Capture the cell that displays the provided text and extract its (x, y) central coordinate. 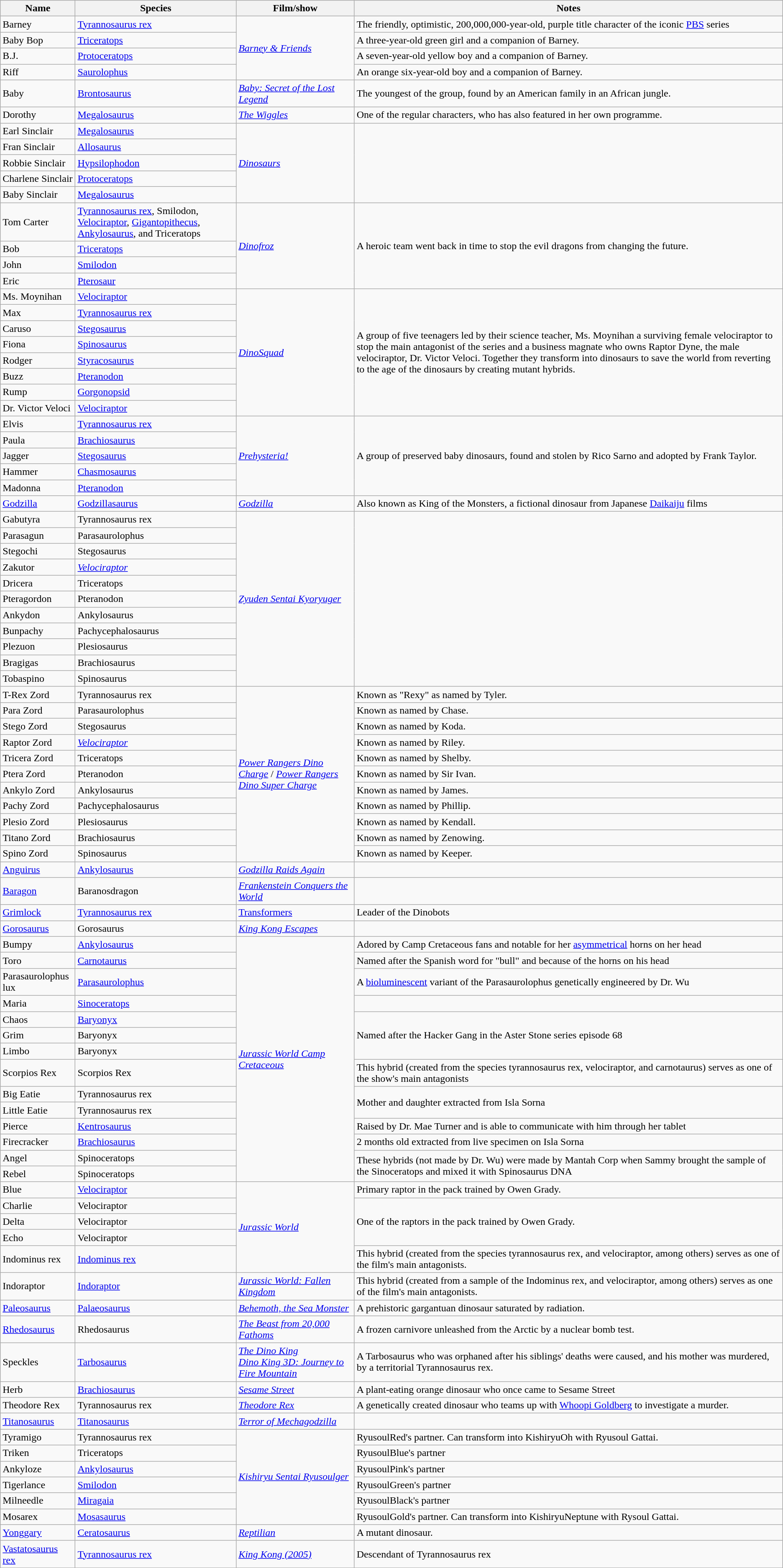
Big Eatie (38, 1094)
Gorgonopsid (156, 392)
A genetically created dinosaur who teams up with Whoopi Goldberg to investigate a murder. (568, 1405)
Dinosaurs (295, 163)
Prehysteria! (295, 456)
Behemoth, the Sea Monster (295, 1308)
Fiona (38, 344)
A prehistoric gargantuan dinosaur saturated by radiation. (568, 1308)
Miragaia (156, 1501)
The Wiggles (295, 115)
Buzz (38, 376)
Baby: Secret of the Lost Legend (295, 94)
Anguirus (38, 869)
Named after the Spanish word for "bull" and because of the horns on his head (568, 960)
Caruso (38, 329)
Firecracker (38, 1142)
Known as named by Riley. (568, 742)
Blue (38, 1190)
Tigerlance (38, 1485)
Rodger (38, 360)
Palaeosaurus (156, 1308)
Spino Zord (38, 854)
Paleosaurus (38, 1308)
Descendant of Tyrannosaurus rex (568, 1554)
Baby (38, 94)
Saurolophus (156, 72)
This hybrid (created from the species tyrannosaurus rex, and velociraptor, among others) serves as one of the film's main antagonists. (568, 1259)
Fran Sinclair (38, 147)
Leader of the Dinobots (568, 913)
Ptera Zord (38, 774)
Baby Bop (38, 40)
T-Rex Zord (38, 694)
Plezuon (38, 647)
A three-year-old green girl and a companion of Barney. (568, 40)
Ankydon (38, 615)
Pterosaur (156, 281)
Kentrosaurus (156, 1126)
Dinofroz (295, 245)
Plesio Zord (38, 822)
Known as "Rexy" as named by Tyler. (568, 694)
John (38, 265)
Godzilla Raids Again (295, 869)
Max (38, 313)
King Kong Escapes (295, 928)
Dricera (38, 583)
Rump (38, 392)
RyusoulRed's partner. Can transform into KishiryuOh with Ryusoul Gattai. (568, 1437)
Known as named by Chase. (568, 710)
Grim (38, 1035)
Mosarex (38, 1517)
Tyramigo (38, 1437)
Charlie (38, 1206)
RyusoulBlack's partner (568, 1501)
RyusoulGreen's partner (568, 1485)
Transformers (295, 913)
Allosaurus (156, 147)
Herb (38, 1390)
Known as named by Koda. (568, 726)
Barney & Friends (295, 48)
Rebel (38, 1174)
Carnotaurus (156, 960)
RyusoulBlue's partner (568, 1453)
Known as named by Kendall. (568, 822)
Barney (38, 24)
Name (38, 8)
An orange six-year-old boy and a companion of Barney. (568, 72)
Madonna (38, 488)
Maria (38, 1003)
A group of preserved baby dinosaurs, found and stolen by Rico Sarno and adopted by Frank Taylor. (568, 456)
Tyrannosaurus rex, Smilodon, Velociraptor, Gigantopithecus, Ankylosaurus, and Triceratops (156, 222)
Limbo (38, 1051)
Frankenstein Conquers the World (295, 891)
Parasagun (38, 535)
King Kong (2005) (295, 1554)
Mosasaurus (156, 1517)
Film/show (295, 8)
Raptor Zord (38, 742)
This hybrid (created from a sample of the Indominus rex, and velociraptor, among others) serves as one of the film's main antagonists. (568, 1286)
Stegochi (38, 551)
Brontosaurus (156, 94)
Pteragordon (38, 599)
A mutant dinosaur. (568, 1532)
Hypsilophodon (156, 163)
Also known as King of the Monsters, a fictional dinosaur from Japanese Daikaiju films (568, 504)
Speckles (38, 1362)
Yonggary (38, 1532)
Para Zord (38, 710)
Reptilian (295, 1532)
Ankylo Zord (38, 790)
Dr. Victor Veloci (38, 408)
Baby Sinclair (38, 194)
Pierce (38, 1126)
Terror of Mechagodzilla (295, 1421)
Delta (38, 1221)
Toro (38, 960)
Triken (38, 1453)
Known as named by Keeper. (568, 854)
Known as named by Sir Ivan. (568, 774)
Species (156, 8)
Eric (38, 281)
Chasmosaurus (156, 472)
Bumpy (38, 944)
Ms. Moynihan (38, 297)
Robbie Sinclair (38, 163)
The friendly, optimistic, 200,000,000-year-old, purple title character of the iconic PBS series (568, 24)
Primary raptor in the pack trained by Owen Grady. (568, 1190)
The Dino KingDino King 3D: Journey to Fire Mountain (295, 1362)
Kishiryu Sentai Ryusoulger (295, 1477)
Paula (38, 440)
Tarbosaurus (156, 1362)
Pachy Zord (38, 806)
Zyuden Sentai Kyoryuger (295, 599)
A seven-year-old yellow boy and a companion of Barney. (568, 56)
The youngest of the group, found by an American family in an African jungle. (568, 94)
Bragigas (38, 663)
Mother and daughter extracted from Isla Sorna (568, 1102)
Charlene Sinclair (38, 178)
Baranosdragon (156, 891)
One of the raptors in the pack trained by Owen Grady. (568, 1221)
Known as named by Phillip. (568, 806)
Sesame Street (295, 1390)
A Tarbosaurus who was orphaned after his siblings' deaths were caused, and his mother was murdered, by a territorial Tyrannosaurus rex. (568, 1362)
A bioluminescent variant of the Parasaurolophus genetically engineered by Dr. Wu (568, 982)
Named after the Hacker Gang in the Aster Stone series episode 68 (568, 1035)
Hammer (38, 472)
Known as named by Zenowing. (568, 838)
DinoSquad (295, 352)
Milneedle (38, 1501)
Tobaspino (38, 678)
Elvis (38, 424)
Notes (568, 8)
Raised by Dr. Mae Turner and is able to communicate with him through her tablet (568, 1126)
Styracosaurus (156, 360)
Stego Zord (38, 726)
Known as named by Shelby. (568, 758)
A plant-eating orange dinosaur who once came to Sesame Street (568, 1390)
Grimlock (38, 913)
Zakutor (38, 567)
A frozen carnivore unleashed from the Arctic by a nuclear bomb test. (568, 1329)
Power Rangers Dino Charge / Power Rangers Dino Super Charge (295, 774)
Jurassic World (295, 1227)
Baragon (38, 891)
The Beast from 20,000 Fathoms (295, 1329)
Jagger (38, 456)
Adored by Camp Cretaceous fans and notable for her asymmetrical horns on her head (568, 944)
Sinoceratops (156, 1003)
Chaos (38, 1020)
RyusoulGold's partner. Can transform into KishiryuNeptune with Rysoul Gattai. (568, 1517)
Ankyloze (38, 1469)
Echo (38, 1237)
Tom Carter (38, 222)
RyusoulPink's partner (568, 1469)
B.J. (38, 56)
Tricera Zord (38, 758)
Parasaurolophus lux (38, 982)
Ceratosaurus (156, 1532)
Angel (38, 1158)
Earl Sinclair (38, 131)
Vastatosaurus rex (38, 1554)
One of the regular characters, who has also featured in her own programme. (568, 115)
Little Eatie (38, 1110)
This hybrid (created from the species tyrannosaurus rex, velociraptor, and carnotaurus) serves as one of the show's main antagonists (568, 1073)
These hybrids (not made by Dr. Wu) were made by Mantah Corp when Sammy brought the sample of the Sinoceratops and mixed it with Spinosaurus DNA (568, 1166)
Jurassic World Camp Cretaceous (295, 1059)
Dorothy (38, 115)
A heroic team went back in time to stop the evil dragons from changing the future. (568, 245)
Bunpachy (38, 631)
Bob (38, 249)
Gabutyra (38, 520)
2 months old extracted from live specimen on Isla Sorna (568, 1142)
Jurassic World: Fallen Kingdom (295, 1286)
Godzillasaurus (156, 504)
Riff (38, 72)
Titano Zord (38, 838)
Known as named by James. (568, 790)
